Capture the cell that displays the provided text and extract its (x, y) central coordinate. 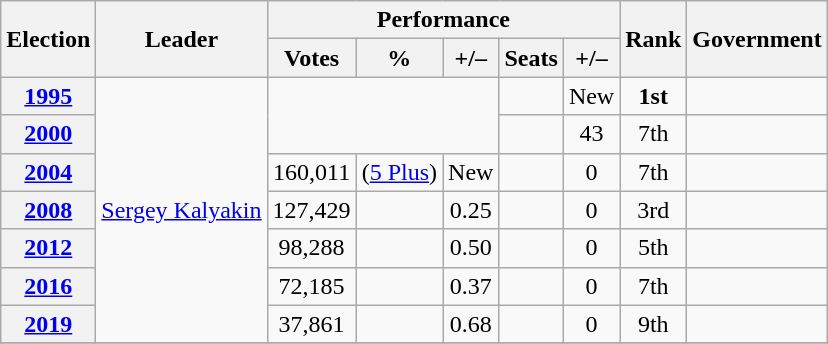
Leader (182, 39)
5th (654, 248)
2016 (48, 286)
127,429 (312, 210)
9th (654, 324)
Votes (312, 58)
0.25 (471, 210)
0.37 (471, 286)
0.68 (471, 324)
160,011 (312, 172)
Seats (531, 58)
Government (757, 39)
% (399, 58)
43 (591, 134)
2008 (48, 210)
72,185 (312, 286)
3rd (654, 210)
1995 (48, 96)
Sergey Kalyakin (182, 210)
Rank (654, 39)
(5 Plus) (399, 172)
Performance (444, 20)
1st (654, 96)
Election (48, 39)
2004 (48, 172)
2019 (48, 324)
0.50 (471, 248)
37,861 (312, 324)
2000 (48, 134)
98,288 (312, 248)
2012 (48, 248)
